For the text-containing cell, return its midpoint in [X, Y] coordinate format. 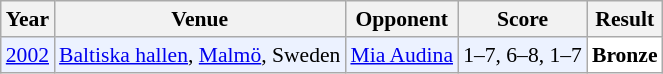
Mia Audina [402, 55]
Venue [200, 19]
Bronze [625, 55]
Result [625, 19]
Opponent [402, 19]
Baltiska hallen, Malmö, Sweden [200, 55]
2002 [28, 55]
Year [28, 19]
1–7, 6–8, 1–7 [522, 55]
Score [522, 19]
